Provide the (X, Y) coordinate of the cell's center where the given text is located.  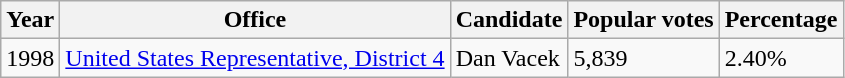
Candidate (509, 20)
United States Representative, District 4 (255, 58)
2.40% (781, 58)
1998 (30, 58)
Dan Vacek (509, 58)
Office (255, 20)
Popular votes (644, 20)
Percentage (781, 20)
Year (30, 20)
5,839 (644, 58)
